Find where the given text appears and provide that cell's center as (x, y) coordinate. 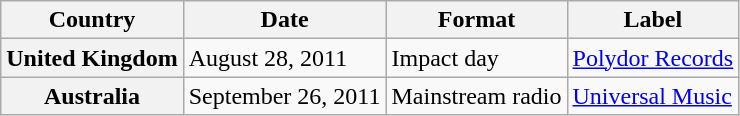
Date (284, 20)
Country (92, 20)
United Kingdom (92, 58)
Universal Music (653, 96)
Polydor Records (653, 58)
Label (653, 20)
September 26, 2011 (284, 96)
Format (476, 20)
August 28, 2011 (284, 58)
Australia (92, 96)
Impact day (476, 58)
Mainstream radio (476, 96)
